Pinpoint the cell where the given text exists, returning its [X, Y] midpoint coordinate. 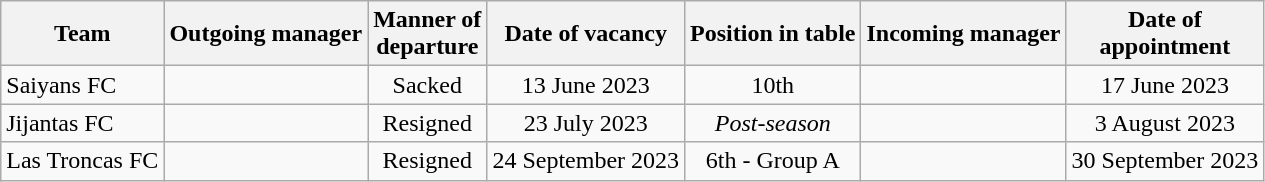
Incoming manager [964, 34]
Saiyans FC [82, 85]
17 June 2023 [1165, 85]
Date of vacancy [586, 34]
Las Troncas FC [82, 161]
24 September 2023 [586, 161]
13 June 2023 [586, 85]
10th [773, 85]
Jijantas FC [82, 123]
Outgoing manager [266, 34]
Team [82, 34]
30 September 2023 [1165, 161]
Post-season [773, 123]
23 July 2023 [586, 123]
6th - Group A [773, 161]
3 August 2023 [1165, 123]
Sacked [428, 85]
Manner ofdeparture [428, 34]
Position in table [773, 34]
Date ofappointment [1165, 34]
